Provide the [x, y] coordinate of the cell's center where the given text is located.  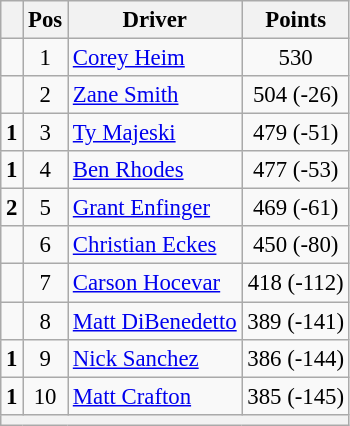
Driver [155, 20]
5 [46, 208]
Matt DiBenedetto [155, 321]
469 (-61) [296, 208]
4 [46, 170]
386 (-144) [296, 358]
Corey Heim [155, 58]
385 (-145) [296, 396]
Points [296, 20]
Carson Hocevar [155, 283]
8 [46, 321]
9 [46, 358]
450 (-80) [296, 245]
418 (-112) [296, 283]
Nick Sanchez [155, 358]
504 (-26) [296, 95]
Grant Enfinger [155, 208]
477 (-53) [296, 170]
7 [46, 283]
479 (-51) [296, 133]
Zane Smith [155, 95]
10 [46, 396]
530 [296, 58]
3 [46, 133]
6 [46, 245]
Ty Majeski [155, 133]
389 (-141) [296, 321]
Pos [46, 20]
Christian Eckes [155, 245]
Matt Crafton [155, 396]
Ben Rhodes [155, 170]
